Locate the cell with the specified text and output its [x, y] center coordinate. 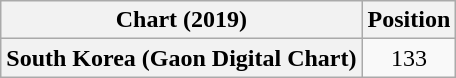
Position [409, 20]
South Korea (Gaon Digital Chart) [182, 58]
133 [409, 58]
Chart (2019) [182, 20]
